Determine the (X, Y) coordinate at the center of the cell enclosing the given text.  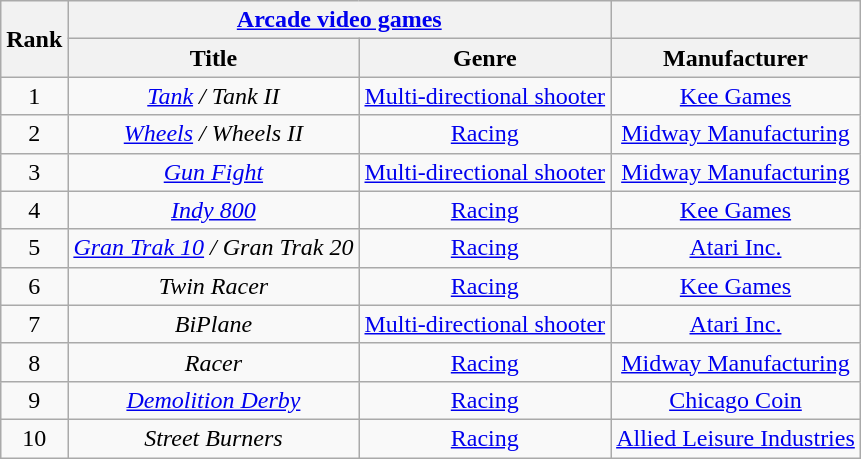
4 (34, 210)
Gun Fight (214, 172)
Demolition Derby (214, 400)
9 (34, 400)
1 (34, 96)
6 (34, 286)
Arcade video games (340, 20)
3 (34, 172)
Genre (485, 58)
Allied Leisure Industries (736, 438)
2 (34, 134)
5 (34, 248)
BiPlane (214, 324)
Wheels / Wheels II (214, 134)
Manufacturer (736, 58)
Tank / Tank II (214, 96)
Title (214, 58)
Street Burners (214, 438)
7 (34, 324)
Twin Racer (214, 286)
Indy 800 (214, 210)
10 (34, 438)
Racer (214, 362)
Chicago Coin (736, 400)
8 (34, 362)
Gran Trak 10 / Gran Trak 20 (214, 248)
Rank (34, 39)
